Search for the cell housing the specified text and yield its [x, y] center coordinate. 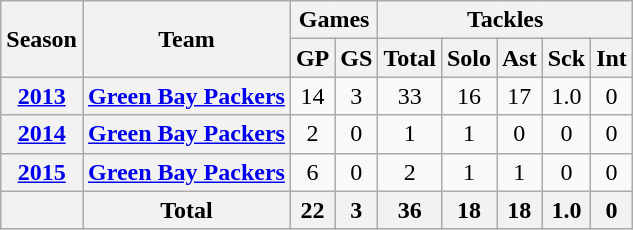
Team [186, 39]
17 [519, 96]
2015 [42, 172]
GS [356, 58]
2013 [42, 96]
Sck [566, 58]
Season [42, 39]
33 [410, 96]
Tackles [506, 20]
Games [334, 20]
22 [312, 210]
16 [468, 96]
2014 [42, 134]
6 [312, 172]
36 [410, 210]
Solo [468, 58]
Int [612, 58]
14 [312, 96]
Ast [519, 58]
GP [312, 58]
